For the text-containing cell, return its midpoint in (x, y) coordinate format. 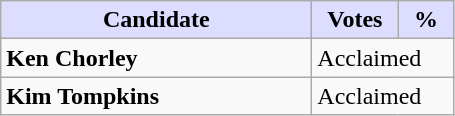
Kim Tompkins (156, 96)
% (426, 20)
Ken Chorley (156, 58)
Candidate (156, 20)
Votes (355, 20)
